Extract the [x, y] coordinate from the center of the cell holding the provided text.  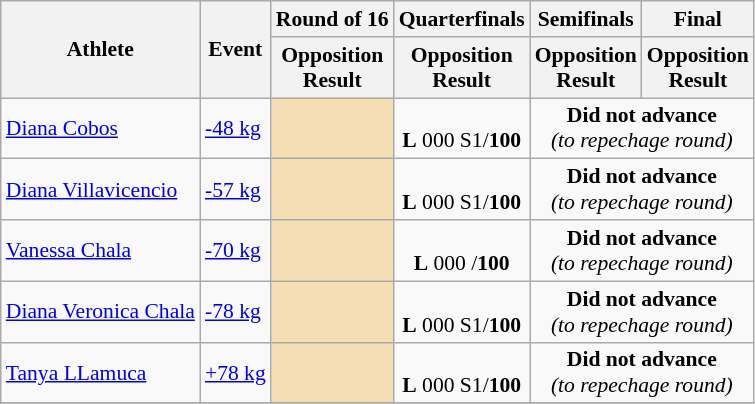
Semifinals [586, 19]
+78 kg [236, 372]
-70 kg [236, 250]
Athlete [100, 50]
Quarterfinals [462, 19]
-48 kg [236, 128]
Diana Cobos [100, 128]
-78 kg [236, 312]
Round of 16 [332, 19]
Diana Veronica Chala [100, 312]
Final [698, 19]
L 000 /100 [462, 250]
Vanessa Chala [100, 250]
-57 kg [236, 190]
Event [236, 50]
Tanya LLamuca [100, 372]
Diana Villavicencio [100, 190]
